For the text-containing cell, return its midpoint in [x, y] coordinate format. 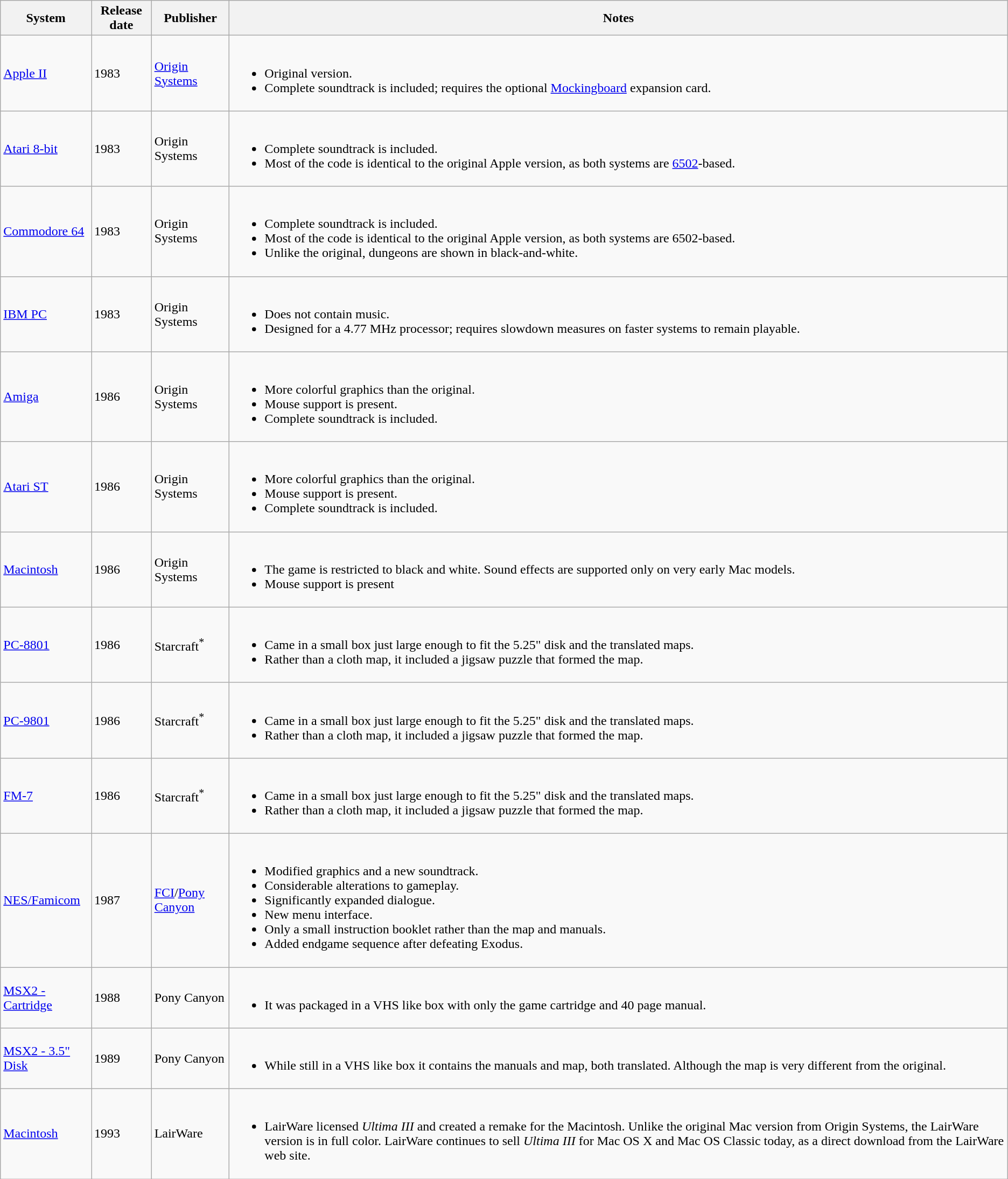
FCI/Pony Canyon [191, 900]
1987 [122, 900]
PC-9801 [46, 720]
While still in a VHS like box it contains the manuals and map, both translated. Although the map is very different from the original. [618, 1059]
MSX2 - 3.5" Disk [46, 1059]
System [46, 18]
Notes [618, 18]
FM-7 [46, 796]
Atari 8-bit [46, 149]
Atari ST [46, 487]
1988 [122, 997]
Complete soundtrack is included.Most of the code is identical to the original Apple version, as both systems are 6502-based. [618, 149]
Does not contain music.Designed for a 4.77 MHz processor; requires slowdown measures on faster systems to remain playable. [618, 314]
Publisher [191, 18]
1993 [122, 1134]
The game is restricted to black and white. Sound effects are supported only on very early Mac models.Mouse support is present [618, 569]
MSX2 - Cartridge [46, 997]
Commodore 64 [46, 232]
NES/Famicom [46, 900]
IBM PC [46, 314]
Original version.Complete soundtrack is included; requires the optional Mockingboard expansion card. [618, 73]
1989 [122, 1059]
LairWare [191, 1134]
Apple II [46, 73]
PC-8801 [46, 645]
Amiga [46, 396]
Release date [122, 18]
It was packaged in a VHS like box with only the game cartridge and 40 page manual. [618, 997]
